Detect which cell encompasses the target text, then output its (x, y) center coordinate. 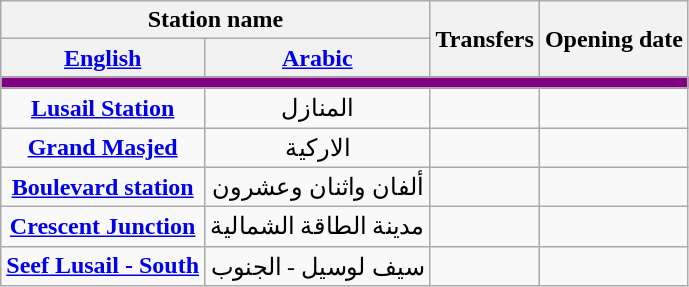
Grand Masjed (103, 148)
Station name (216, 20)
Seef Lusail - South (103, 266)
سيف لوسيل - الجنوب (318, 266)
المنازل (318, 108)
ألفان واثنان وعشرون (318, 187)
الاركية (318, 148)
مدينة الطاقة الشمالية (318, 227)
Opening date (614, 39)
Crescent Junction (103, 227)
Arabic (318, 58)
Lusail Station (103, 108)
Transfers (484, 39)
Boulevard station (103, 187)
English (103, 58)
